Capture the cell that displays the provided text and extract its [x, y] central coordinate. 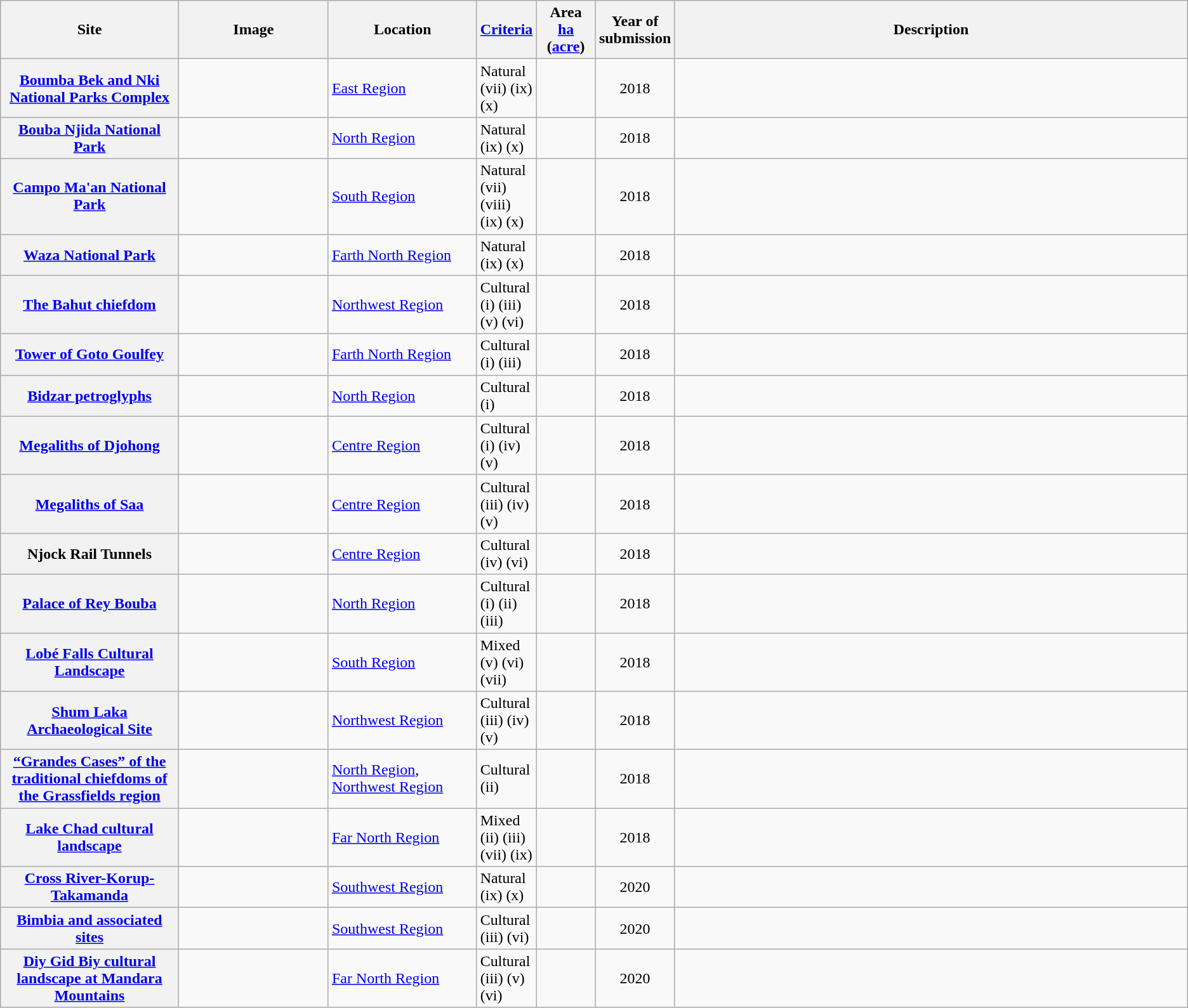
Bimbia and associated sites [90, 929]
Location [402, 30]
Megaliths of Saa [90, 504]
Cultural (i) (iii) [506, 354]
Cultural (i) (ii) (iii) [506, 603]
North Region, Northwest Region [402, 779]
Diy Gid Biy cultural landscape at Mandara Mountains [90, 978]
Njock Rail Tunnels [90, 553]
“Grandes Cases” of the traditional chiefdoms of the Grassfields region [90, 779]
Shum Laka Archaeological Site [90, 721]
Mixed (ii) (iii) (vii) (ix) [506, 837]
Campo Ma'an National Park [90, 197]
Waza National Park [90, 255]
Megaliths of Djohong [90, 445]
The Bahut chiefdom [90, 304]
Image [253, 30]
East Region [402, 88]
Bouba Njida National Park [90, 138]
Tower of Goto Goulfey [90, 354]
Cultural (iv) (vi) [506, 553]
Cultural (i) [506, 396]
Criteria [506, 30]
Natural (vii) (viii) (ix) (x) [506, 197]
Mixed (v) (vi) (vii) [506, 662]
Areaha (acre) [566, 30]
Description [931, 30]
Palace of Rey Bouba [90, 603]
Cultural (i) (iii) (v) (vi) [506, 304]
Boumba Bek and Nki National Parks Complex [90, 88]
Bidzar petroglyphs [90, 396]
Natural (vii) (ix) (x) [506, 88]
Site [90, 30]
Cultural (ii) [506, 779]
Cultural (iii) (v) (vi) [506, 978]
Lobé Falls Cultural Landscape [90, 662]
Cross River-Korup-Takamanda [90, 887]
Year of submission [635, 30]
Cultural (iii) (vi) [506, 929]
Lake Chad cultural landscape [90, 837]
Cultural (i) (iv) (v) [506, 445]
